Output the [X, Y] coordinate of the center of the cell containing the given text.  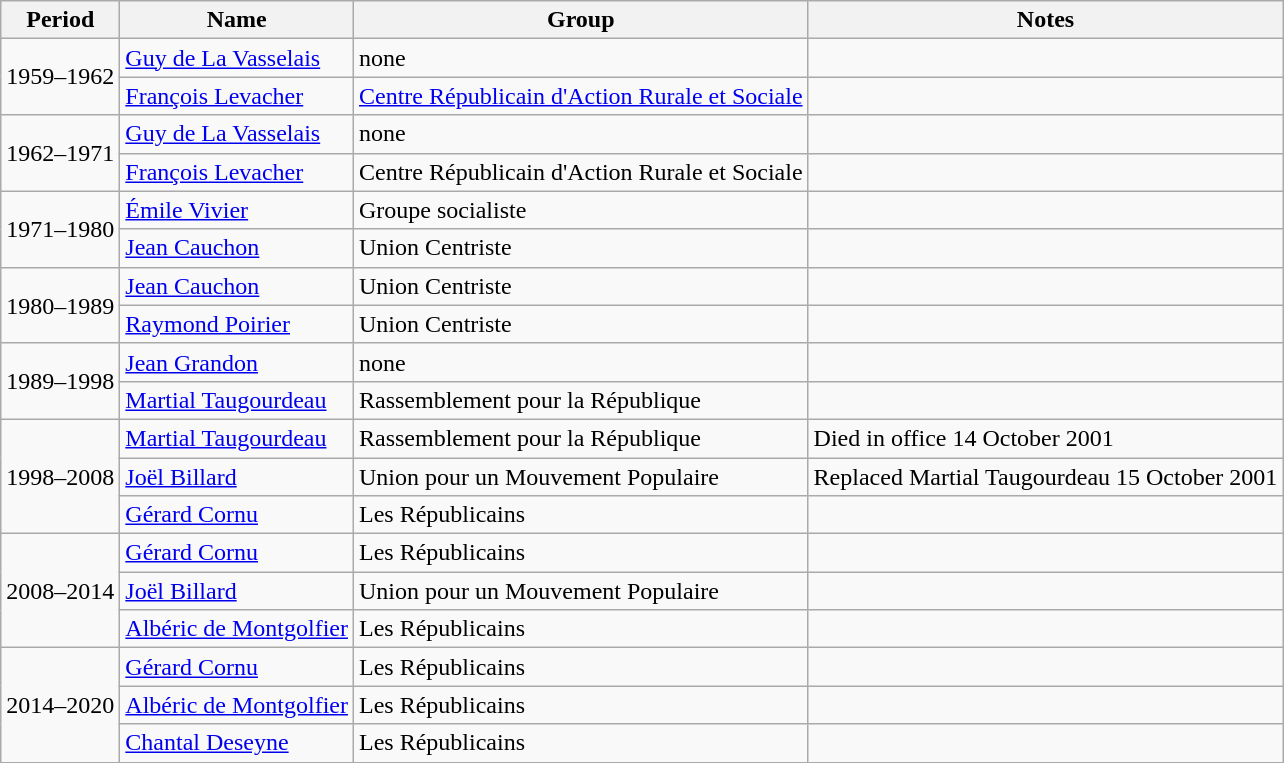
Died in office 14 October 2001 [1046, 438]
Chantal Deseyne [237, 743]
Groupe socialiste [580, 210]
Émile Vivier [237, 210]
Notes [1046, 20]
Raymond Poirier [237, 324]
2008–2014 [60, 591]
1998–2008 [60, 476]
1962–1971 [60, 153]
Jean Grandon [237, 362]
1971–1980 [60, 229]
Replaced Martial Taugourdeau 15 October 2001 [1046, 477]
1980–1989 [60, 305]
1989–1998 [60, 381]
Group [580, 20]
1959–1962 [60, 77]
2014–2020 [60, 705]
Name [237, 20]
Period [60, 20]
